Detect which cell encompasses the target text, then output its [X, Y] center coordinate. 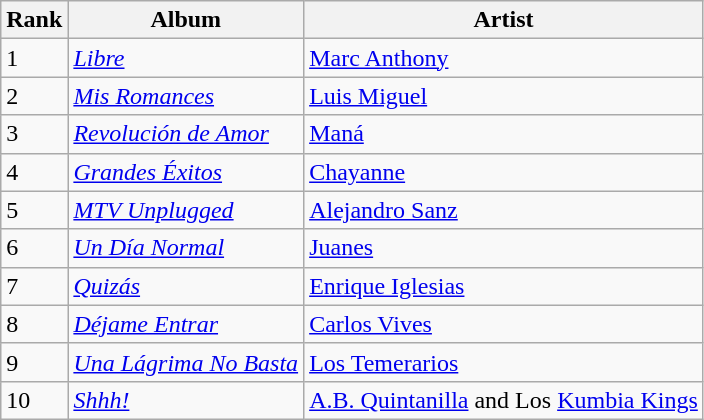
Album [186, 20]
10 [34, 400]
Artist [504, 20]
Revolución de Amor [186, 134]
8 [34, 324]
Quizás [186, 286]
9 [34, 362]
Chayanne [504, 172]
Rank [34, 20]
7 [34, 286]
Un Día Normal [186, 248]
Grandes Éxitos [186, 172]
MTV Unplugged [186, 210]
Alejandro Sanz [504, 210]
A.B. Quintanilla and Los Kumbia Kings [504, 400]
2 [34, 96]
Marc Anthony [504, 58]
Luis Miguel [504, 96]
Una Lágrima No Basta [186, 362]
3 [34, 134]
5 [34, 210]
Libre [186, 58]
Enrique Iglesias [504, 286]
4 [34, 172]
Maná [504, 134]
Shhh! [186, 400]
Carlos Vives [504, 324]
Los Temerarios [504, 362]
Déjame Entrar [186, 324]
6 [34, 248]
Juanes [504, 248]
1 [34, 58]
Mis Romances [186, 96]
